Provide the (x, y) coordinate of the cell's center where the given text is located.  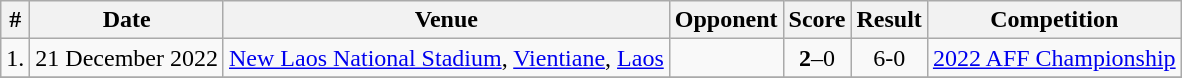
2022 AFF Championship (1054, 58)
Date (127, 20)
Score (817, 20)
Opponent (726, 20)
Venue (446, 20)
21 December 2022 (127, 58)
Competition (1054, 20)
Result (889, 20)
New Laos National Stadium, Vientiane, Laos (446, 58)
1. (16, 58)
2–0 (817, 58)
6-0 (889, 58)
# (16, 20)
